Identify which cell holds the provided text, then report its [x, y] central coordinate. 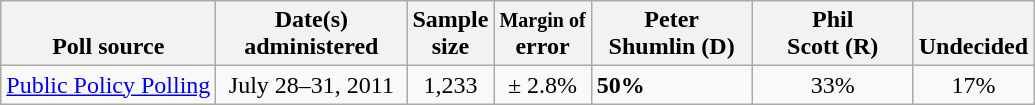
Samplesize [450, 34]
± 2.8% [542, 85]
17% [973, 85]
Margin oferror [542, 34]
1,233 [450, 85]
PeterShumlin (D) [672, 34]
Poll source [108, 34]
33% [832, 85]
Public Policy Polling [108, 85]
PhilScott (R) [832, 34]
Date(s)administered [312, 34]
July 28–31, 2011 [312, 85]
Undecided [973, 34]
50% [672, 85]
